Locate the cell with the specified text and output its (X, Y) center coordinate. 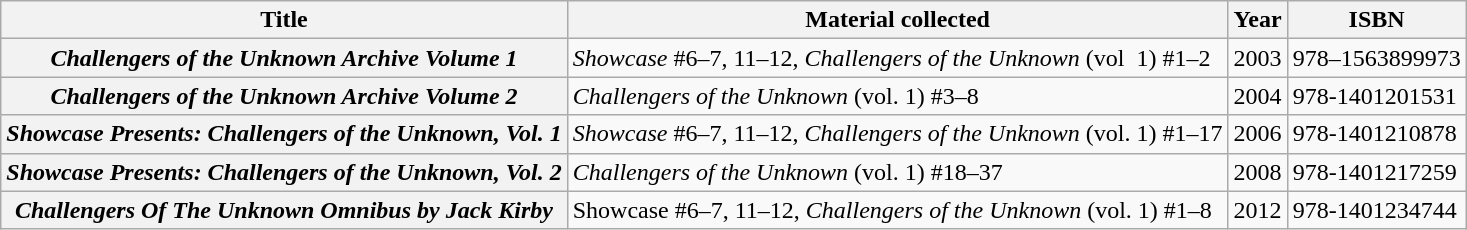
2004 (1258, 96)
978-1401201531 (1376, 96)
Showcase #6–7, 11–12, Challengers of the Unknown (vol. 1) #1–17 (898, 134)
978-1401217259 (1376, 172)
Showcase Presents: Challengers of the Unknown, Vol. 1 (284, 134)
Material collected (898, 20)
Challengers of the Unknown Archive Volume 1 (284, 58)
2008 (1258, 172)
Year (1258, 20)
Title (284, 20)
ISBN (1376, 20)
Challengers of the Unknown (vol. 1) #18–37 (898, 172)
978-1401234744 (1376, 210)
2012 (1258, 210)
978–1563899973 (1376, 58)
Challengers of the Unknown (vol. 1) #3–8 (898, 96)
Showcase #6–7, 11–12, Challengers of the Unknown (vol 1) #1–2 (898, 58)
2003 (1258, 58)
Showcase Presents: Challengers of the Unknown, Vol. 2 (284, 172)
Challengers Of The Unknown Omnibus by Jack Kirby (284, 210)
Challengers of the Unknown Archive Volume 2 (284, 96)
Showcase #6–7, 11–12, Challengers of the Unknown (vol. 1) #1–8 (898, 210)
2006 (1258, 134)
978-1401210878 (1376, 134)
